Pinpoint the cell where the given text exists, returning its [x, y] midpoint coordinate. 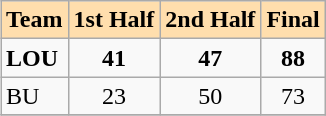
Team [34, 20]
23 [114, 96]
LOU [34, 58]
Final [293, 20]
2nd Half [210, 20]
88 [293, 58]
BU [34, 96]
50 [210, 96]
47 [210, 58]
73 [293, 96]
1st Half [114, 20]
41 [114, 58]
